Output the (X, Y) coordinate of the center of the cell containing the given text.  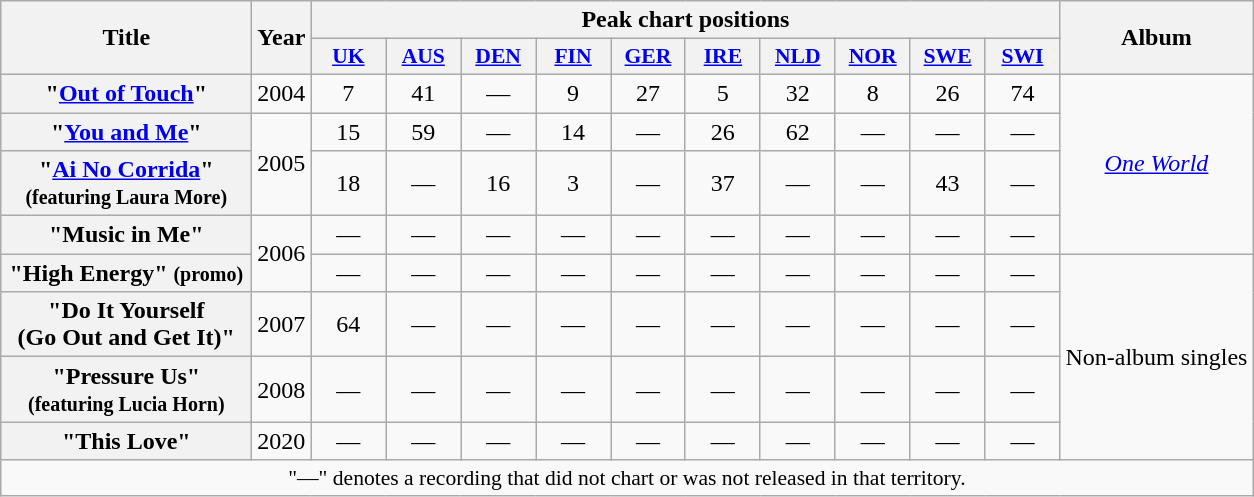
18 (348, 184)
43 (948, 184)
"Do It Yourself (Go Out and Get It)" (126, 324)
9 (574, 93)
Year (282, 38)
"—" denotes a recording that did not chart or was not released in that territory. (627, 478)
3 (574, 184)
41 (424, 93)
32 (798, 93)
Non-album singles (1156, 357)
37 (722, 184)
IRE (722, 57)
"This Love" (126, 441)
One World (1156, 164)
2008 (282, 390)
"Music in Me" (126, 235)
"Ai No Corrida" (featuring Laura More) (126, 184)
"Pressure Us" (featuring Lucia Horn) (126, 390)
64 (348, 324)
8 (872, 93)
62 (798, 131)
"High Energy" (promo) (126, 273)
"You and Me" (126, 131)
NLD (798, 57)
Album (1156, 38)
UK (348, 57)
AUS (424, 57)
2020 (282, 441)
NOR (872, 57)
27 (648, 93)
15 (348, 131)
Peak chart positions (686, 20)
FIN (574, 57)
GER (648, 57)
SWI (1022, 57)
59 (424, 131)
2007 (282, 324)
74 (1022, 93)
2006 (282, 254)
7 (348, 93)
"Out of Touch" (126, 93)
DEN (498, 57)
5 (722, 93)
SWE (948, 57)
14 (574, 131)
2005 (282, 164)
16 (498, 184)
2004 (282, 93)
Title (126, 38)
